Determine the (x, y) coordinate at the center of the cell enclosing the given text.  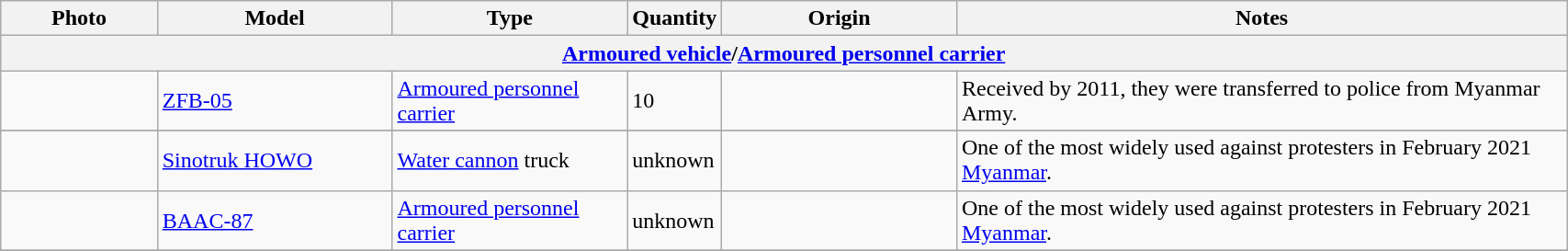
BAAC-87 (275, 221)
10 (674, 101)
Received by 2011, they were transferred to police from Myanmar Army. (1261, 101)
Model (275, 18)
Photo (79, 18)
ZFB-05 (275, 101)
Armoured vehicle/Armoured personnel carrier (784, 53)
Quantity (674, 18)
Sinotruk HOWO (275, 160)
Type (510, 18)
Origin (840, 18)
Water cannon truck (510, 160)
Notes (1261, 18)
